Capture the cell that displays the provided text and extract its [X, Y] central coordinate. 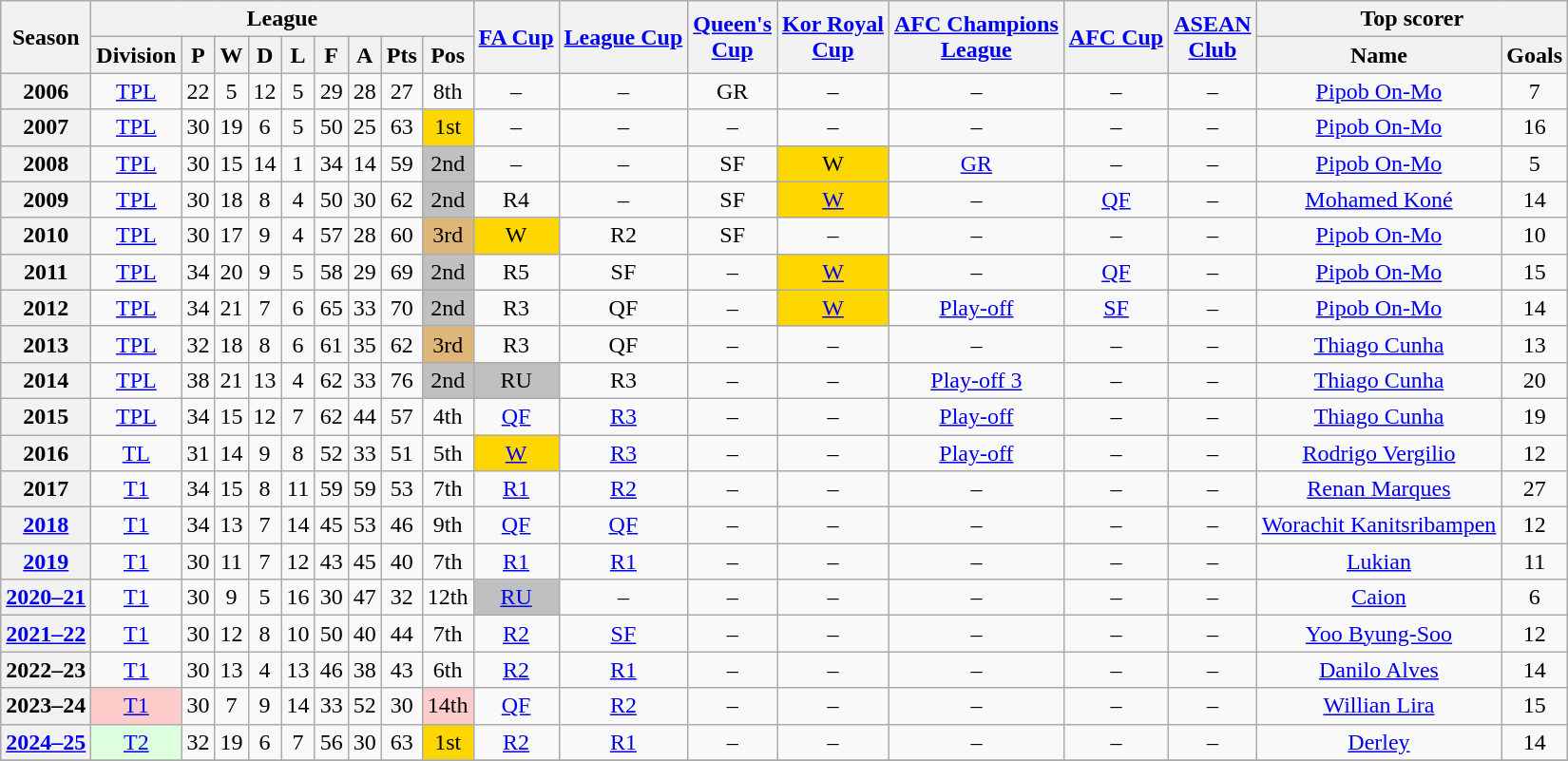
Lukian [1379, 561]
2010 [46, 236]
Mohamed Koné [1379, 200]
61 [331, 344]
R5 [516, 272]
14th [448, 706]
2011 [46, 272]
2013 [46, 344]
Caion [1379, 598]
2018 [46, 525]
Kor RoyalCup [833, 37]
8th [448, 91]
6th [448, 670]
76 [401, 380]
AFC Cup [1116, 37]
Top scorer [1412, 19]
2021–22 [46, 634]
Division [137, 55]
League Cup [623, 37]
Derley [1379, 742]
31 [198, 453]
ASEANClub [1213, 37]
Worachit Kanitsribampen [1379, 525]
Goals [1535, 55]
Pts [401, 55]
Queen'sCup [733, 37]
AFC ChampionsLeague [977, 37]
2023–24 [46, 706]
2016 [46, 453]
D [264, 55]
TL [137, 453]
2007 [46, 127]
2022–23 [46, 670]
2015 [46, 416]
58 [331, 272]
2006 [46, 91]
5th [448, 453]
Willian Lira [1379, 706]
2017 [46, 489]
12th [448, 598]
League [282, 19]
FA Cup [516, 37]
2019 [46, 561]
P [198, 55]
51 [401, 453]
4th [448, 416]
25 [365, 127]
F [331, 55]
2012 [46, 308]
T2 [137, 742]
22 [198, 91]
70 [401, 308]
2009 [46, 200]
R4 [516, 200]
1 [298, 163]
Danilo Alves [1379, 670]
65 [331, 308]
Yoo Byung-Soo [1379, 634]
Season [46, 37]
2024–25 [46, 742]
Renan Marques [1379, 489]
2014 [46, 380]
35 [365, 344]
A [365, 55]
9th [448, 525]
17 [232, 236]
Name [1379, 55]
Pos [448, 55]
56 [331, 742]
Play-off 3 [977, 380]
Rodrigo Vergilio [1379, 453]
69 [401, 272]
L [298, 55]
60 [401, 236]
2020–21 [46, 598]
2008 [46, 163]
47 [365, 598]
